Locate the cell with the specified text and output its [x, y] center coordinate. 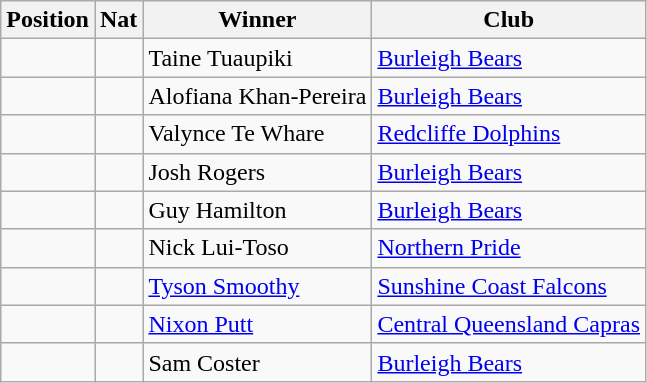
Guy Hamilton [258, 210]
Winner [258, 20]
Position [48, 20]
Sunshine Coast Falcons [509, 286]
Central Queensland Capras [509, 324]
Nick Lui-Toso [258, 248]
Nat [118, 20]
Northern Pride [509, 248]
Redcliffe Dolphins [509, 134]
Nixon Putt [258, 324]
Sam Coster [258, 362]
Taine Tuaupiki [258, 58]
Josh Rogers [258, 172]
Club [509, 20]
Valynce Te Whare [258, 134]
Tyson Smoothy [258, 286]
Alofiana Khan-Pereira [258, 96]
